Find where the given text appears and provide that cell's center as [x, y] coordinate. 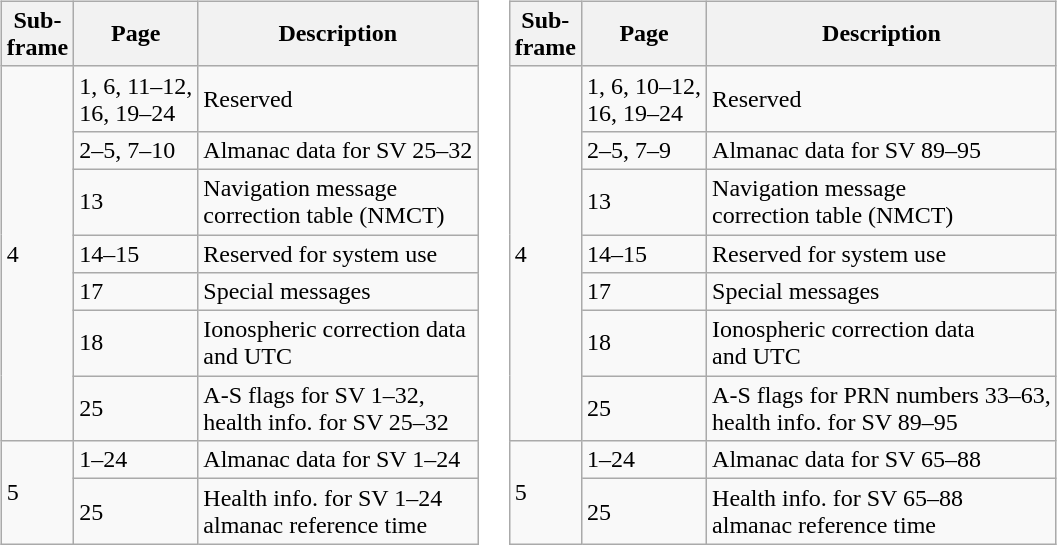
Almanac data for SV 89–95 [882, 150]
Almanac data for SV 1–24 [338, 460]
Health info. for SV 65–88almanac reference time [882, 512]
Almanac data for SV 65–88 [882, 460]
Almanac data for SV 25–32 [338, 150]
A-S flags for PRN numbers 33–63, health info. for SV 89–95 [882, 408]
1, 6, 11–12,16, 19–24 [136, 98]
2–5, 7–9 [644, 150]
A-S flags for SV 1–32,health info. for SV 25–32 [338, 408]
1, 6, 10–12,16, 19–24 [644, 98]
2–5, 7–10 [136, 150]
Health info. for SV 1–24almanac reference time [338, 512]
